Scan for the cell matching the given text and deliver its [X, Y] coordinate at center. 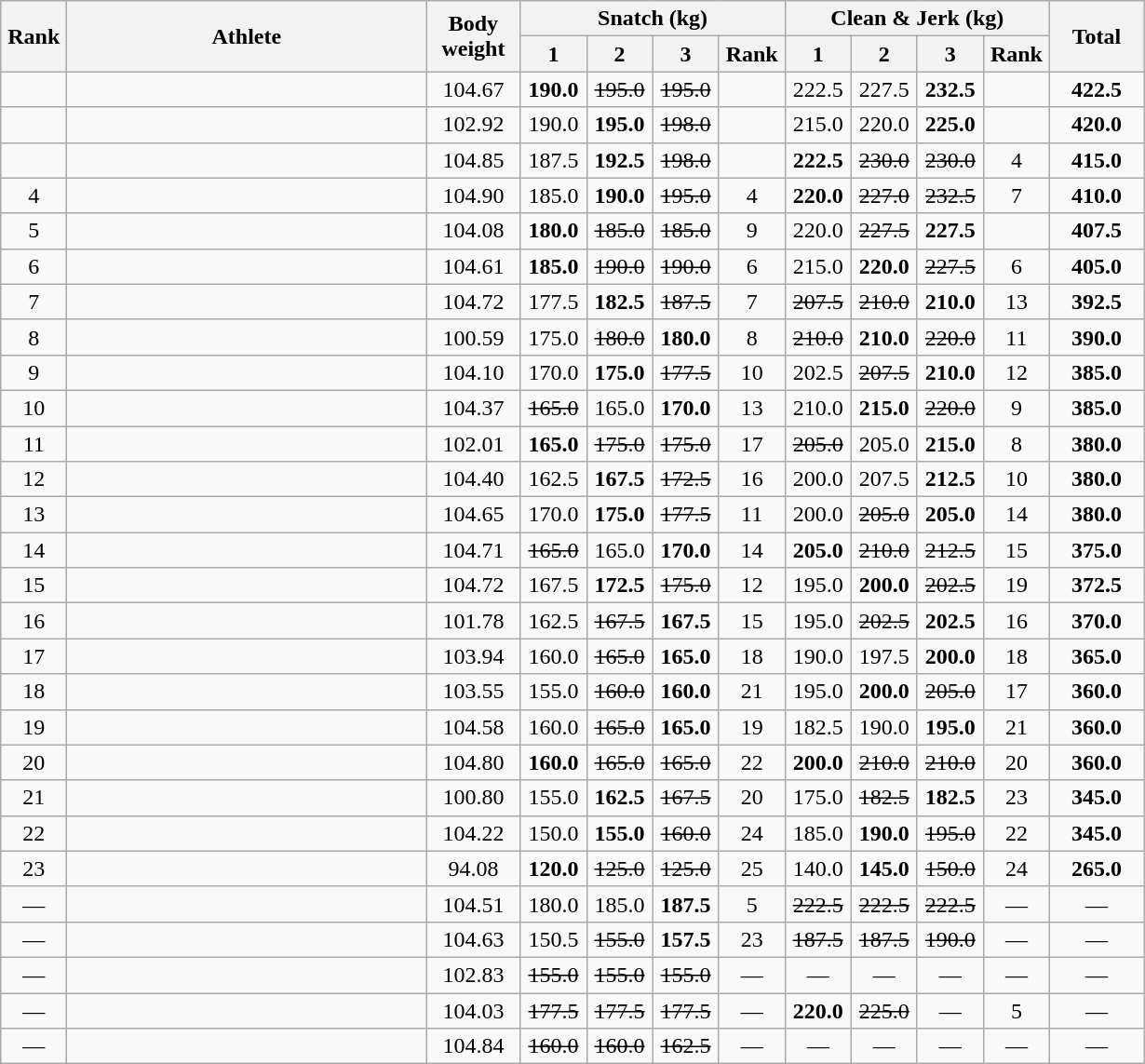
Snatch (kg) [653, 19]
104.08 [473, 231]
100.59 [473, 337]
265.0 [1097, 869]
104.03 [473, 1010]
104.90 [473, 195]
104.51 [473, 904]
104.85 [473, 160]
227.0 [884, 195]
372.5 [1097, 586]
145.0 [884, 869]
Athlete [247, 36]
104.71 [473, 550]
370.0 [1097, 621]
104.37 [473, 408]
104.80 [473, 762]
104.84 [473, 1046]
390.0 [1097, 337]
392.5 [1097, 302]
102.83 [473, 975]
365.0 [1097, 656]
157.5 [685, 939]
Body weight [473, 36]
100.80 [473, 798]
407.5 [1097, 231]
103.94 [473, 656]
103.55 [473, 692]
104.67 [473, 89]
140.0 [817, 869]
104.63 [473, 939]
104.40 [473, 479]
104.65 [473, 515]
422.5 [1097, 89]
104.58 [473, 727]
102.92 [473, 125]
405.0 [1097, 266]
197.5 [884, 656]
415.0 [1097, 160]
120.0 [553, 869]
94.08 [473, 869]
101.78 [473, 621]
375.0 [1097, 550]
420.0 [1097, 125]
102.01 [473, 444]
Total [1097, 36]
104.10 [473, 372]
150.5 [553, 939]
192.5 [620, 160]
25 [752, 869]
Clean & Jerk (kg) [917, 19]
410.0 [1097, 195]
104.22 [473, 833]
104.61 [473, 266]
